Return the (x, y) coordinate for the center point of the cell that contains the specified text.  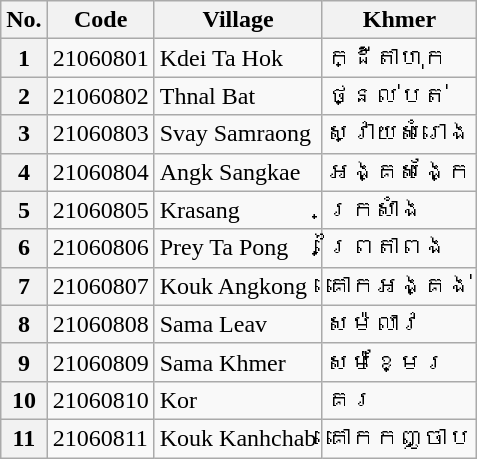
Kor (238, 400)
10 (24, 400)
អង្គសង្កែ (400, 172)
21060810 (100, 400)
21060801 (100, 58)
សម៉លាវ (400, 324)
8 (24, 324)
Sama Leav (238, 324)
Khmer (400, 20)
គោកអង្គង់ (400, 286)
7 (24, 286)
3 (24, 134)
Code (100, 20)
21060807 (100, 286)
4 (24, 172)
ក្ដីតាហុក (400, 58)
5 (24, 210)
Sama Khmer (238, 362)
ក្រសាំង (400, 210)
Krasang (238, 210)
2 (24, 96)
21060806 (100, 248)
ព្រៃតាពង (400, 248)
21060808 (100, 324)
21060802 (100, 96)
No. (24, 20)
6 (24, 248)
21060804 (100, 172)
Kdei Ta Hok (238, 58)
11 (24, 438)
21060803 (100, 134)
9 (24, 362)
21060805 (100, 210)
1 (24, 58)
Angk Sangkae (238, 172)
ថ្នល់បត់ (400, 96)
Prey Ta Pong (238, 248)
21060809 (100, 362)
សម៉ខ្មែរ (400, 362)
21060811 (100, 438)
Thnal Bat (238, 96)
គរ (400, 400)
Village (238, 20)
Kouk Angkong (238, 286)
Kouk Kanhchab (238, 438)
ស្វាយសំរោង (400, 134)
Svay Samraong (238, 134)
គោកកញ្ចាប (400, 438)
